Return the (x, y) coordinate for the center point of the cell that contains the specified text.  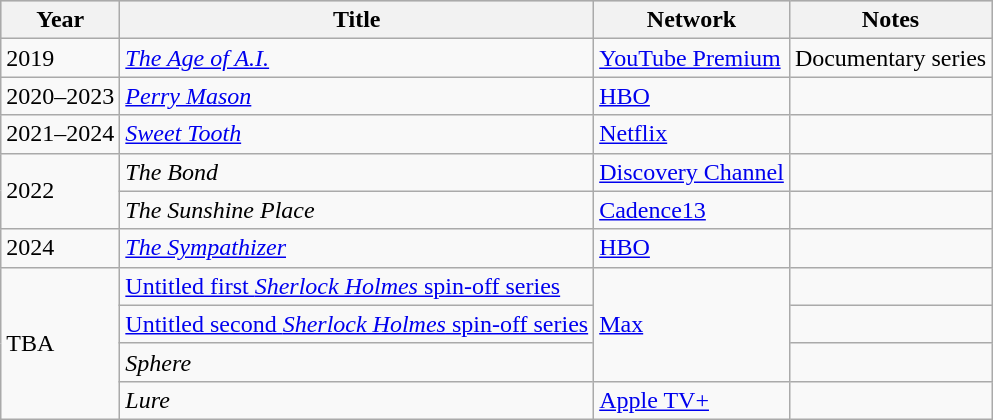
TBA (60, 343)
Year (60, 20)
2024 (60, 248)
Sphere (357, 362)
Untitled second Sherlock Holmes spin-off series (357, 324)
Notes (890, 20)
Perry Mason (357, 96)
The Sunshine Place (357, 210)
Sweet Tooth (357, 134)
Cadence13 (692, 210)
2020–2023 (60, 96)
YouTube Premium (692, 58)
2022 (60, 191)
Untitled first Sherlock Holmes spin-off series (357, 286)
Netflix (692, 134)
Discovery Channel (692, 172)
The Age of A.I. (357, 58)
The Bond (357, 172)
2019 (60, 58)
Apple TV+ (692, 400)
Title (357, 20)
Max (692, 324)
Network (692, 20)
The Sympathizer (357, 248)
2021–2024 (60, 134)
Documentary series (890, 58)
Lure (357, 400)
